For the text-containing cell, return its midpoint in (x, y) coordinate format. 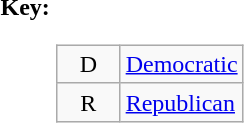
D (89, 64)
R (89, 102)
Democratic (182, 64)
Republican (182, 102)
